Extract the [X, Y] coordinate from the center of the cell holding the provided text.  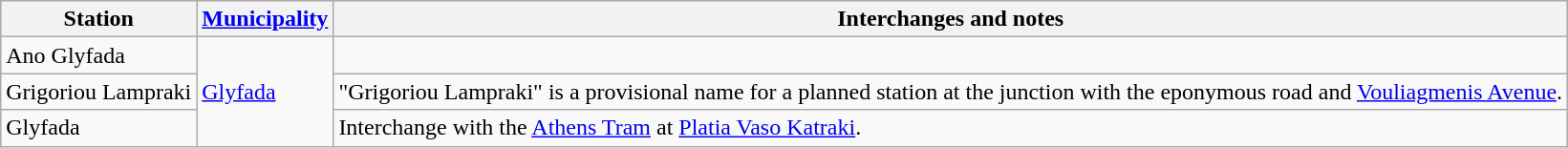
Station [99, 19]
Interchange with the Athens Tram at Platia Vaso Katraki. [951, 128]
Municipality [266, 19]
Ano Glyfada [99, 55]
Grigoriou Lampraki [99, 92]
"Grigoriou Lampraki" is a provisional name for a planned station at the junction with the eponymous road and Vouliagmenis Avenue. [951, 92]
Interchanges and notes [951, 19]
